Detect which cell encompasses the target text, then output its (X, Y) center coordinate. 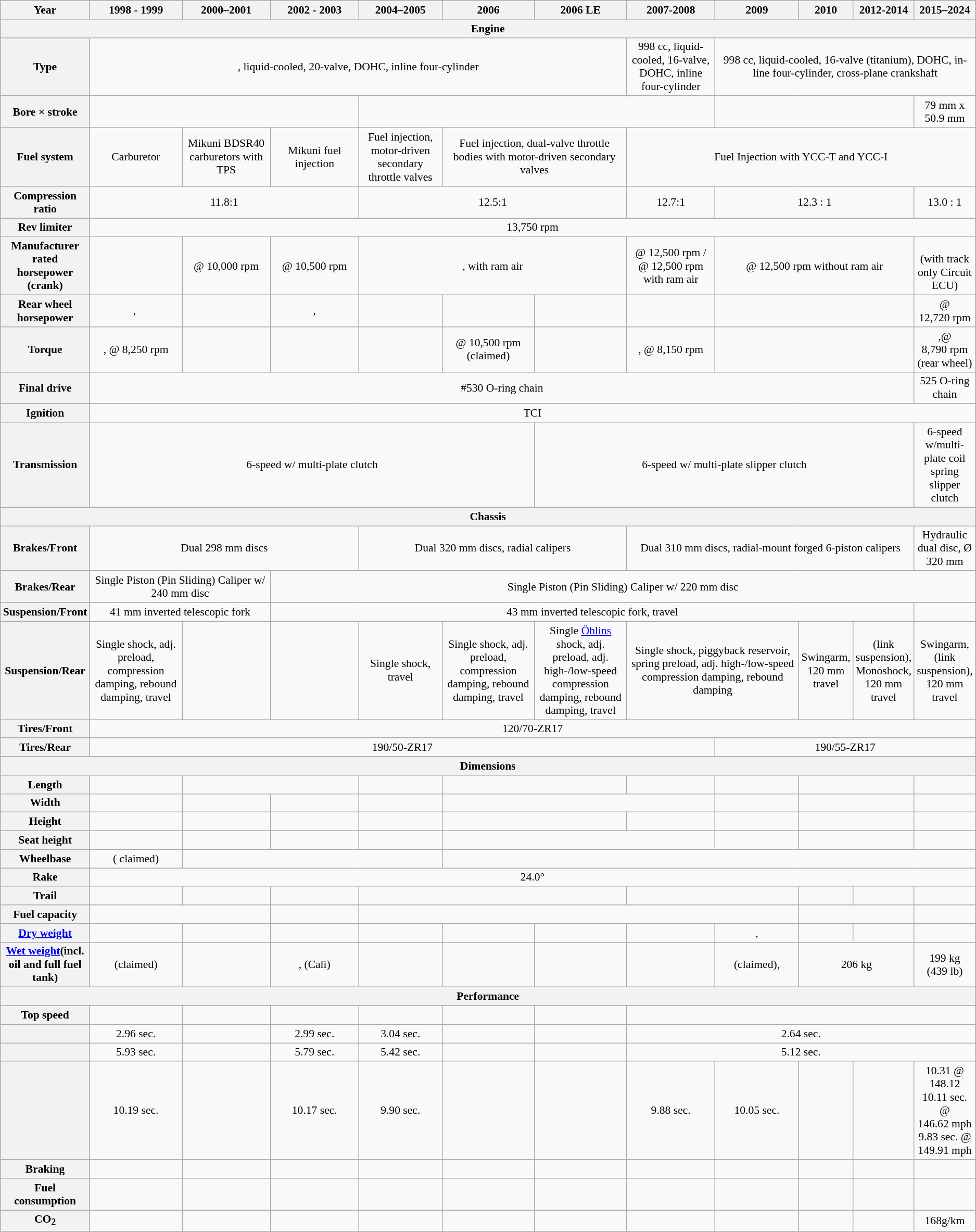
5.12 sec. (801, 1052)
Single Piston (Pin Sliding) Caliper w/ 240 mm disc (180, 587)
Year (45, 10)
, @ 8,150 rpm (671, 350)
10.05 sec. (757, 1111)
, with ram air (492, 266)
, @ 8,250 rpm (135, 350)
6-speed w/ multi-plate slipper clutch (725, 464)
Swingarm, (link suspension), 120 mm travel (944, 671)
,@ 8,790 rpm (rear wheel) (944, 350)
2015–2024 (944, 10)
Width (45, 803)
6-speed w/ multi-plate clutch (312, 464)
Rake (45, 877)
Seat height (45, 840)
Swingarm, 120 mm travel (826, 671)
2002 - 2003 (314, 10)
2004–2005 (400, 10)
Fuel system (45, 157)
2006 LE (581, 10)
9.90 sec. (400, 1111)
TCI (532, 413)
Single Öhlins shock, adj. preload, adj. high-/low-speed compression damping, rebound damping, travel (581, 671)
2.64 sec. (801, 1034)
( claimed) (135, 859)
2.99 sec. (314, 1034)
5.42 sec. (400, 1052)
190/55-ZR17 (845, 748)
Fuel injection, motor-driven secondary throttle valves (400, 157)
206 kg (856, 964)
5.79 sec. (314, 1052)
Wet weight(incl. oil and full fuel tank) (45, 964)
1998 - 1999 (135, 10)
@ 12,720 rpm (944, 311)
Carburetor (135, 157)
Mikuni fuel injection (314, 157)
Length (45, 785)
Tires/Front (45, 729)
41 mm inverted telescopic fork (180, 612)
Fuel injection, dual-valve throttle bodies with motor-driven secondary valves (534, 157)
10.17 sec. (314, 1111)
Single shock, travel (400, 671)
Chassis (488, 517)
(claimed), (757, 964)
Transmission (45, 464)
(link suspension), Monoshock, 120 mm travel (884, 671)
6-speed w/multi-plate coil spring slipper clutch (944, 464)
10.19 sec. (135, 1111)
Top speed (45, 1015)
Wheelbase (45, 859)
CO2 (45, 1221)
525 O-ring chain (944, 387)
Mikuni BDSR40 carburetors with TPS (226, 157)
Compression ratio (45, 202)
(claimed) (135, 964)
Brakes/Rear (45, 587)
13.0 : 1 (944, 202)
998 cc, liquid-cooled, 16-valve (titanium), DOHC, in-line four-cylinder, cross-plane crankshaft (845, 67)
@ 10,500 rpm (314, 266)
@ 12,500 rpm without ram air (815, 266)
Tires/Rear (45, 748)
Hydraulic dual disc, Ø 320 mm (944, 549)
@ 12,500 rpm / @ 12,500 rpm with ram air (671, 266)
Dual 320 mm discs, radial calipers (492, 549)
9.88 sec. (671, 1111)
Final drive (45, 387)
5.93 sec. (135, 1052)
Trail (45, 896)
12.7:1 (671, 202)
199 kg (439 lb) (944, 964)
Dry weight (45, 933)
Torque (45, 350)
Rev limiter (45, 228)
, liquid-cooled, 20-valve, DOHC, inline four-cylinder (358, 67)
@ 10,000 rpm (226, 266)
Engine (488, 29)
Suspension/Rear (45, 671)
11.8:1 (224, 202)
3.04 sec. (400, 1034)
#530 O-ring chain (502, 387)
Rear wheel horsepower (45, 311)
Braking (45, 1169)
10.31 @ 148.1210.11 sec. @ 146.62 mph9.83 sec. @ 149.91 mph (944, 1111)
12.3 : 1 (815, 202)
Ignition (45, 413)
120/70-ZR17 (532, 729)
Single shock, piggyback reservoir, spring preload, adj. high-/low-speed compression damping, rebound damping (713, 671)
190/50-ZR17 (402, 748)
Dimensions (488, 766)
Single Piston (Pin Sliding) Caliper w/ 220 mm disc (623, 587)
Dual 298 mm discs (224, 549)
Fuel capacity (45, 914)
2010 (826, 10)
Type (45, 67)
2006 (488, 10)
2000–2001 (226, 10)
998 cc, liquid-cooled, 16-valve, DOHC, inline four-cylinder (671, 67)
Bore × stroke (45, 112)
(with track only Circuit ECU) (944, 266)
2009 (757, 10)
, (Cali) (314, 964)
Fuel Injection with YCC-T and YCC-I (801, 157)
43 mm inverted telescopic fork, travel (592, 612)
24.0° (532, 877)
168g/km (944, 1221)
Performance (488, 997)
2007-2008 (671, 10)
2.96 sec. (135, 1034)
Fuel consumption (45, 1195)
2012-2014 (884, 10)
Suspension/Front (45, 612)
@ 10,500 rpm (claimed) (488, 350)
Manufacturer rated horsepower (crank) (45, 266)
Brakes/Front (45, 549)
12.5:1 (492, 202)
Height (45, 822)
79 mm x 50.9 mm (944, 112)
Dual 310 mm discs, radial-mount forged 6-piston calipers (770, 549)
13,750 rpm (532, 228)
